Search for the cell housing the specified text and yield its [x, y] center coordinate. 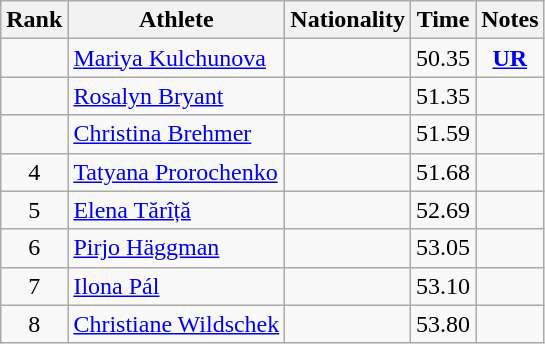
Notes [510, 20]
51.68 [444, 172]
51.35 [444, 96]
Elena Tărîță [176, 210]
7 [34, 286]
5 [34, 210]
Mariya Kulchunova [176, 58]
Time [444, 20]
Christina Brehmer [176, 134]
50.35 [444, 58]
Nationality [348, 20]
52.69 [444, 210]
Tatyana Prorochenko [176, 172]
UR [510, 58]
53.05 [444, 248]
Rank [34, 20]
Pirjo Häggman [176, 248]
8 [34, 324]
53.10 [444, 286]
4 [34, 172]
53.80 [444, 324]
6 [34, 248]
Athlete [176, 20]
Rosalyn Bryant [176, 96]
Ilona Pál [176, 286]
51.59 [444, 134]
Christiane Wildschek [176, 324]
